Return (x, y) of the center of cell containing provided text 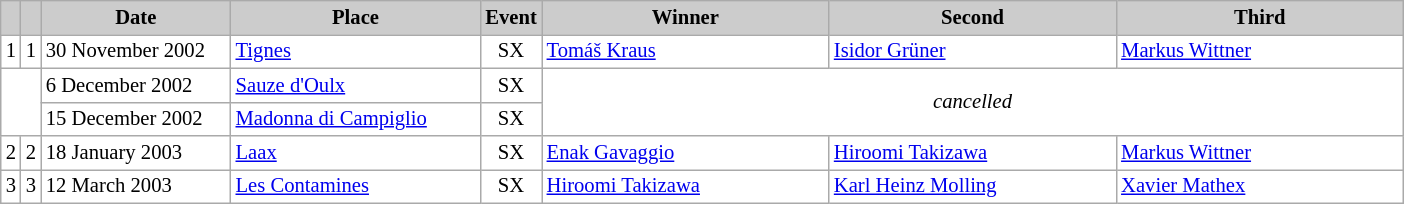
12 March 2003 (136, 186)
Second (972, 17)
Isidor Grüner (972, 51)
Place (356, 17)
Tomáš Kraus (686, 51)
Sauze d'Oulx (356, 85)
Tignes (356, 51)
18 January 2003 (136, 153)
Date (136, 17)
Enak Gavaggio (686, 153)
cancelled (973, 102)
Third (1260, 17)
30 November 2002 (136, 51)
Event (510, 17)
Les Contamines (356, 186)
Madonna di Campiglio (356, 119)
15 December 2002 (136, 119)
6 December 2002 (136, 85)
Xavier Mathex (1260, 186)
Karl Heinz Molling (972, 186)
Laax (356, 153)
Winner (686, 17)
